Provide the [x, y] coordinate of the cell's center where the given text is located.  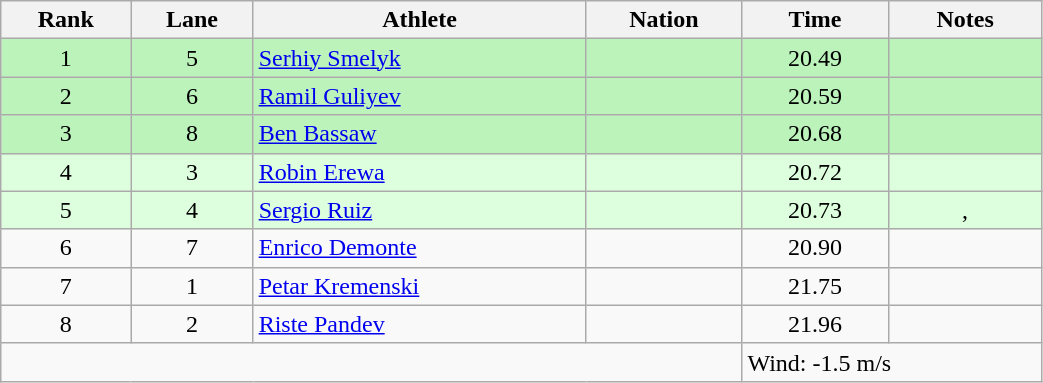
20.73 [815, 210]
Riste Pandev [420, 324]
Time [815, 20]
Notes [965, 20]
20.90 [815, 248]
Ramil Guliyev [420, 96]
, [965, 210]
Sergio Ruiz [420, 210]
20.59 [815, 96]
20.49 [815, 58]
Ben Bassaw [420, 134]
Nation [664, 20]
Serhiy Smelyk [420, 58]
21.75 [815, 286]
Enrico Demonte [420, 248]
Petar Kremenski [420, 286]
21.96 [815, 324]
Robin Erewa [420, 172]
Rank [66, 20]
Lane [192, 20]
20.72 [815, 172]
Wind: -1.5 m/s [892, 362]
Athlete [420, 20]
20.68 [815, 134]
